Output the (x, y) coordinate of the center of the cell containing the given text.  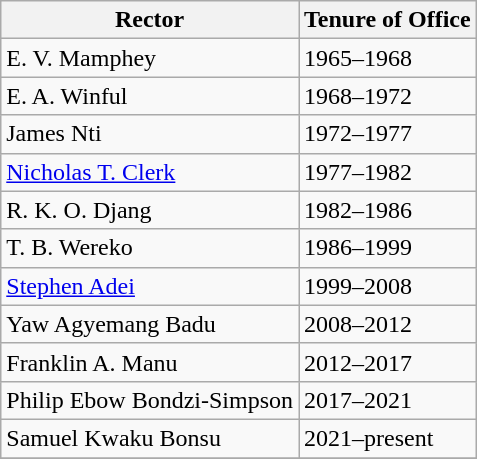
Nicholas T. Clerk (150, 172)
1982–1986 (387, 210)
R. K. O. Djang (150, 210)
2008–2012 (387, 324)
E. A. Winful (150, 96)
Franklin A. Manu (150, 362)
1999–2008 (387, 286)
2017–2021 (387, 400)
T. B. Wereko (150, 248)
Philip Ebow Bondzi-Simpson (150, 400)
Samuel Kwaku Bonsu (150, 438)
Rector (150, 20)
Stephen Adei (150, 286)
E. V. Mamphey (150, 58)
1986–1999 (387, 248)
Yaw Agyemang Badu (150, 324)
2021–present (387, 438)
2012–2017 (387, 362)
James Nti (150, 134)
1968–1972 (387, 96)
Tenure of Office (387, 20)
1972–1977 (387, 134)
1965–1968 (387, 58)
1977–1982 (387, 172)
